Return the (x, y) coordinate for the center point of the cell that contains the specified text.  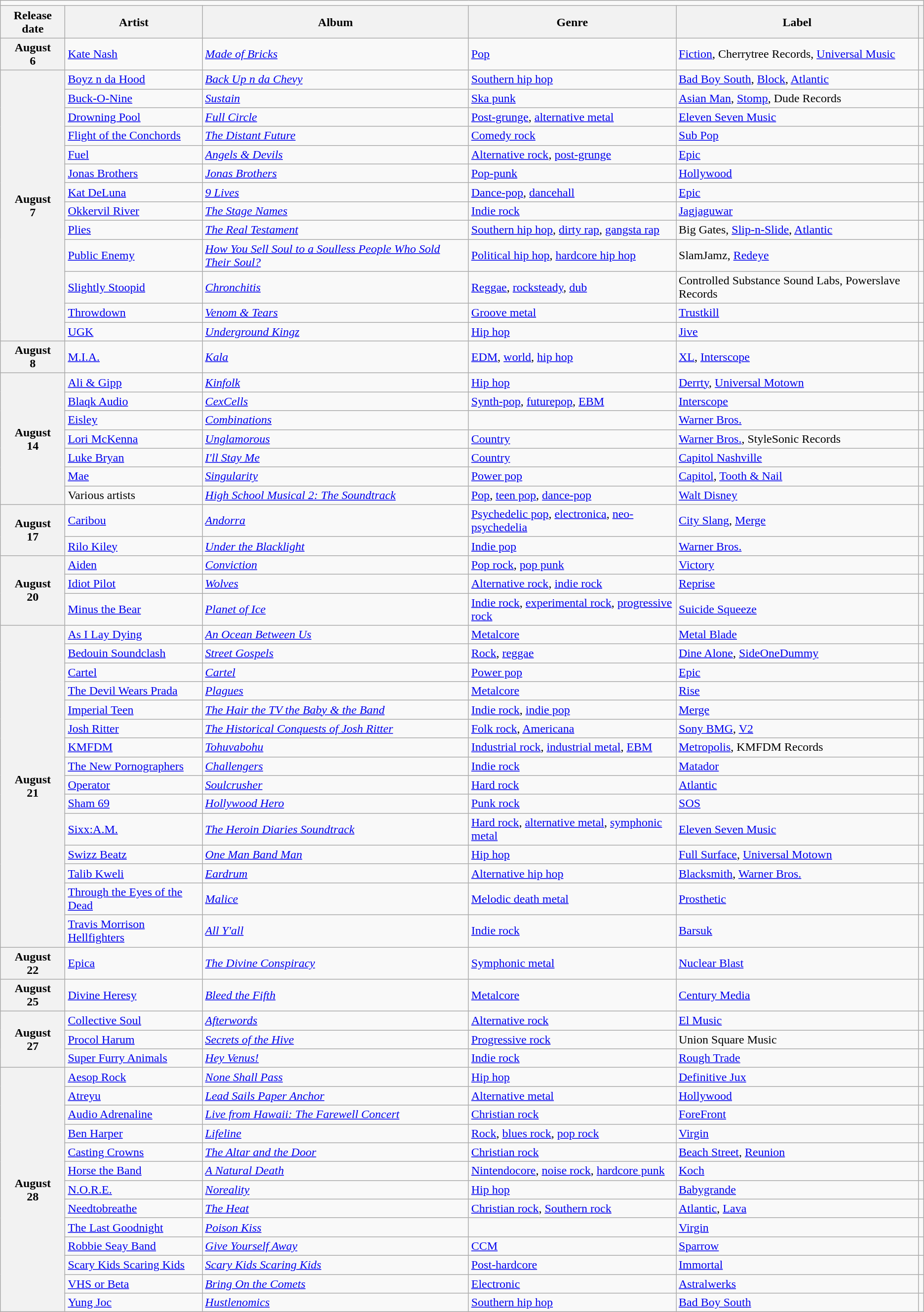
XL, Interscope (798, 357)
Reggae, rocksteady, dub (572, 287)
Label (798, 22)
Mae (134, 476)
Political hip hop, hardcore hip hop (572, 255)
Poison Kiss (336, 1227)
High School Musical 2: The Soundtrack (336, 495)
Casting Crowns (134, 1152)
The Heat (336, 1208)
Singularity (336, 476)
Melodic death metal (572, 898)
Lead Sails Paper Anchor (336, 1096)
Lori McKenna (134, 439)
Robbie Seay Band (134, 1246)
CexCells (336, 401)
Travis Morrison Hellfighters (134, 931)
Imperial Teen (134, 710)
Interscope (798, 401)
Sub Pop (798, 136)
N.O.R.E. (134, 1190)
Drowning Pool (134, 117)
Lifeline (336, 1133)
Koch (798, 1171)
Big Gates, Slip-n-Slide, Atlantic (798, 230)
August21 (33, 786)
August22 (33, 963)
Collective Soul (134, 1021)
Definitive Jux (798, 1077)
El Music (798, 1021)
August14 (33, 439)
Industrial rock, industrial metal, EBM (572, 747)
Atreyu (134, 1096)
VHS or Beta (134, 1284)
CCM (572, 1246)
Live from Hawaii: The Farewell Concert (336, 1115)
Rilo Kiley (134, 546)
Psychedelic pop, electronica, neo-psychedelia (572, 520)
Malice (336, 898)
Back Up n da Chevy (336, 79)
SlamJamz, Redeye (798, 255)
The Altar and the Door (336, 1152)
Trustkill (798, 313)
Aesop Rock (134, 1077)
Hard rock (572, 785)
Sham 69 (134, 804)
Warner Bros., StyleSonic Records (798, 439)
Blacksmith, Warner Bros. (798, 873)
Swizz Beatz (134, 854)
How You Sell Soul to a Soulless People Who Sold Their Soul? (336, 255)
Afterwords (336, 1021)
Kinfolk (336, 383)
Kala (336, 357)
Sony BMG, V2 (798, 729)
The New Pornographers (134, 766)
August8 (33, 357)
Flight of the Conchords (134, 136)
August25 (33, 995)
Underground Kingz (336, 332)
Ben Harper (134, 1133)
Groove metal (572, 313)
Beach Street, Reunion (798, 1152)
Ali & Gipp (134, 383)
Suicide Squeeze (798, 609)
SOS (798, 804)
Pop, teen pop, dance-pop (572, 495)
Unglamorous (336, 439)
August27 (33, 1040)
Synth-pop, futurepop, EBM (572, 401)
Made of Bricks (336, 54)
Artist (134, 22)
Capitol Nashville (798, 458)
Folk rock, Americana (572, 729)
Bad Boy South, Block, Atlantic (798, 79)
Blaqk Audio (134, 401)
9 Lives (336, 192)
Metal Blade (798, 635)
The Hair the TV the Baby & the Band (336, 710)
Jive (798, 332)
Procol Harum (134, 1040)
Ska punk (572, 98)
Full Surface, Universal Motown (798, 854)
Challengers (336, 766)
Asian Man, Stomp, Dude Records (798, 98)
Victory (798, 565)
Give Yourself Away (336, 1246)
Plies (134, 230)
The Last Goodnight (134, 1227)
Controlled Substance Sound Labs, Powerslave Records (798, 287)
The Divine Conspiracy (336, 963)
Tohuvabohu (336, 747)
Andorra (336, 520)
Rise (798, 691)
Street Gospels (336, 654)
Throwdown (134, 313)
The Heroin Diaries Soundtrack (336, 829)
Babygrande (798, 1190)
The Distant Future (336, 136)
Under the Blacklight (336, 546)
Dance-pop, dancehall (572, 192)
Audio Adrenaline (134, 1115)
Union Square Music (798, 1040)
None Shall Pass (336, 1077)
Indie pop (572, 546)
Dine Alone, SideOneDummy (798, 654)
Alternative hip hop (572, 873)
Needtobreathe (134, 1208)
Idiot Pilot (134, 583)
Kat DeLuna (134, 192)
KMFDM (134, 747)
Reprise (798, 583)
Rock, blues rock, pop rock (572, 1133)
Hard rock, alternative metal, symphonic metal (572, 829)
Noreality (336, 1190)
Indie rock, experimental rock, progressive rock (572, 609)
Sixx:A.M. (134, 829)
Metropolis, KMFDM Records (798, 747)
Josh Ritter (134, 729)
Atlantic (798, 785)
Nintendocore, noise rock, hardcore punk (572, 1171)
Fuel (134, 154)
Kate Nash (134, 54)
Bad Boy South (798, 1303)
The Historical Conquests of Josh Ritter (336, 729)
Combinations (336, 420)
Planet of Ice (336, 609)
Atlantic, Lava (798, 1208)
Bleed the Fifth (336, 995)
Jagjaguwar (798, 211)
Alternative metal (572, 1096)
Plagues (336, 691)
UGK (134, 332)
Punk rock (572, 804)
August17 (33, 530)
Yung Joc (134, 1303)
August7 (33, 205)
Operator (134, 785)
All Y'all (336, 931)
Bring On the Comets (336, 1284)
Electronic (572, 1284)
Buck-O-Nine (134, 98)
Through the Eyes of the Dead (134, 898)
Horse the Band (134, 1171)
August6 (33, 54)
Derrty, Universal Motown (798, 383)
Progressive rock (572, 1040)
August20 (33, 590)
Conviction (336, 565)
Soulcrusher (336, 785)
Secrets of the Hive (336, 1040)
Prosthetic (798, 898)
Christian rock, Southern rock (572, 1208)
Nuclear Blast (798, 963)
Release date (33, 22)
Minus the Bear (134, 609)
Pop rock, pop punk (572, 565)
Divine Heresy (134, 995)
Merge (798, 710)
Pop-punk (572, 173)
Indie rock, indie pop (572, 710)
A Natural Death (336, 1171)
Bedouin Soundclash (134, 654)
Slightly Stoopid (134, 287)
M.I.A. (134, 357)
Matador (798, 766)
City Slang, Merge (798, 520)
Alternative rock, post-grunge (572, 154)
Wolves (336, 583)
Hollywood Hero (336, 804)
Aiden (134, 565)
Rock, reggae (572, 654)
The Real Testament (336, 230)
Eardrum (336, 873)
Post-grunge, alternative metal (572, 117)
Hustlenomics (336, 1303)
Barsuk (798, 931)
One Man Band Man (336, 854)
Full Circle (336, 117)
An Ocean Between Us (336, 635)
Immortal (798, 1265)
The Devil Wears Prada (134, 691)
I'll Stay Me (336, 458)
Okkervil River (134, 211)
Century Media (798, 995)
As I Lay Dying (134, 635)
Symphonic metal (572, 963)
Epica (134, 963)
Hey Venus! (336, 1058)
Caribou (134, 520)
EDM, world, hip hop (572, 357)
Pop (572, 54)
Talib Kweli (134, 873)
Walt Disney (798, 495)
Alternative rock, indie rock (572, 583)
Super Furry Animals (134, 1058)
Comedy rock (572, 136)
Boyz n da Hood (134, 79)
August28 (33, 1190)
Southern hip hop, dirty rap, gangsta rap (572, 230)
Angels & Devils (336, 154)
Various artists (134, 495)
Capitol, Tooth & Nail (798, 476)
Post-hardcore (572, 1265)
Album (336, 22)
Astralwerks (798, 1284)
Eisley (134, 420)
Rough Trade (798, 1058)
Sustain (336, 98)
ForeFront (798, 1115)
Luke Bryan (134, 458)
Venom & Tears (336, 313)
Alternative rock (572, 1021)
The Stage Names (336, 211)
Sparrow (798, 1246)
Genre (572, 22)
Fiction, Cherrytree Records, Universal Music (798, 54)
Chronchitis (336, 287)
Public Enemy (134, 255)
